Detect which cell encompasses the target text, then output its (X, Y) center coordinate. 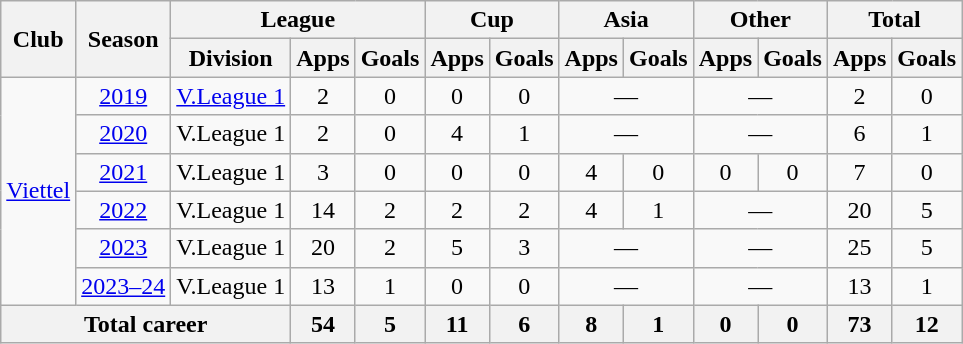
Club (38, 39)
2019 (124, 96)
Season (124, 39)
Viettel (38, 191)
2021 (124, 172)
2023 (124, 248)
Other (760, 20)
7 (859, 172)
Division (231, 58)
Cup (492, 20)
Total career (146, 324)
14 (323, 210)
54 (323, 324)
League (298, 20)
8 (591, 324)
2022 (124, 210)
2023–24 (124, 286)
11 (457, 324)
Asia (626, 20)
2020 (124, 134)
25 (859, 248)
12 (927, 324)
Total (894, 20)
73 (859, 324)
